Pinpoint the cell where the given text exists, returning its [x, y] midpoint coordinate. 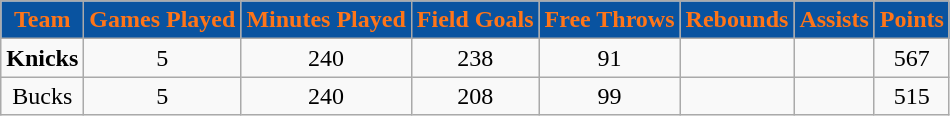
515 [912, 96]
238 [475, 58]
Bucks [42, 96]
Games Played [162, 20]
Points [912, 20]
Free Throws [610, 20]
Rebounds [737, 20]
208 [475, 96]
99 [610, 96]
567 [912, 58]
Field Goals [475, 20]
91 [610, 58]
Assists [834, 20]
Knicks [42, 58]
Team [42, 20]
Minutes Played [326, 20]
